Determine the [X, Y] coordinate at the center of the cell enclosing the given text.  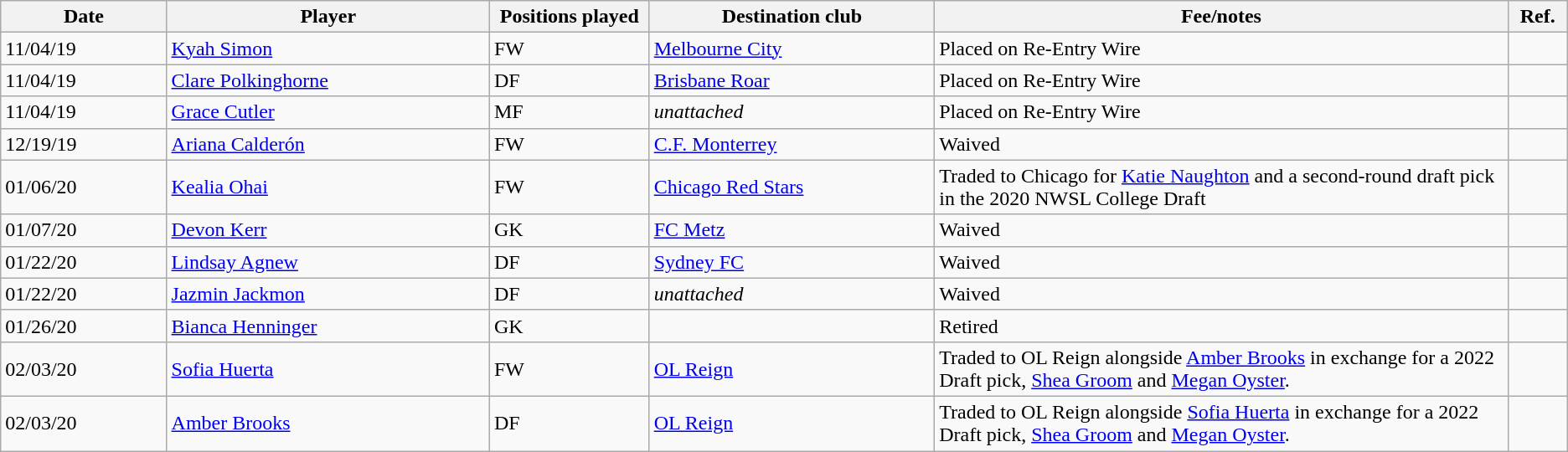
Clare Polkinghorne [328, 80]
Sofia Huerta [328, 368]
Retired [1221, 326]
Date [84, 17]
Bianca Henninger [328, 326]
Grace Cutler [328, 112]
Ref. [1538, 17]
FC Metz [792, 230]
01/06/20 [84, 187]
Amber Brooks [328, 424]
Melbourne City [792, 49]
Positions played [570, 17]
Ariana Calderón [328, 144]
Lindsay Agnew [328, 262]
12/19/19 [84, 144]
01/07/20 [84, 230]
Kyah Simon [328, 49]
Traded to OL Reign alongside Amber Brooks in exchange for a 2022 Draft pick, Shea Groom and Megan Oyster. [1221, 368]
Brisbane Roar [792, 80]
Sydney FC [792, 262]
Chicago Red Stars [792, 187]
Player [328, 17]
MF [570, 112]
01/26/20 [84, 326]
Jazmin Jackmon [328, 294]
Kealia Ohai [328, 187]
C.F. Monterrey [792, 144]
Fee/notes [1221, 17]
Traded to Chicago for Katie Naughton and a second-round draft pick in the 2020 NWSL College Draft [1221, 187]
Devon Kerr [328, 230]
Traded to OL Reign alongside Sofia Huerta in exchange for a 2022 Draft pick, Shea Groom and Megan Oyster. [1221, 424]
Destination club [792, 17]
